Return [X, Y] of the center of cell containing provided text 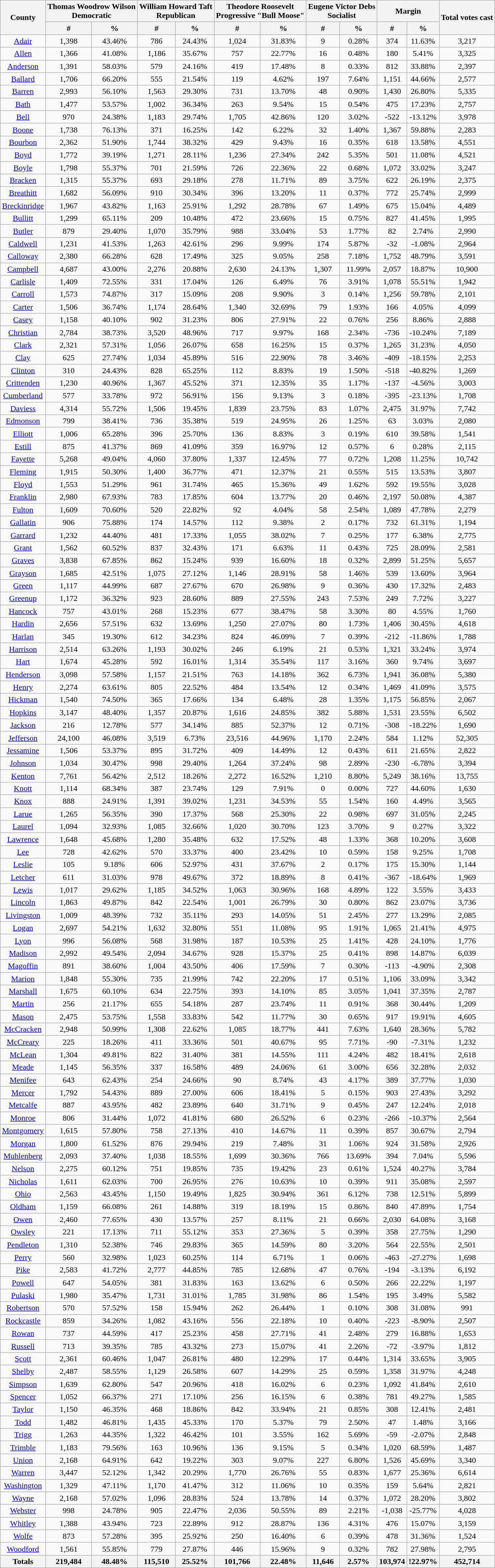
1,685 [69, 573]
46.42% [195, 1435]
Lawrence [23, 839]
6.80% [359, 1460]
419 [237, 66]
24.38% [114, 117]
14.57% [195, 522]
-230 [392, 763]
0.46% [359, 497]
Breathitt [23, 193]
Caldwell [23, 244]
-11.86% [423, 637]
3.70% [359, 827]
Breckinridge [23, 206]
622 [392, 180]
12.29% [283, 1359]
4,028 [467, 1511]
27.12% [195, 573]
25.36% [423, 1473]
31.40% [195, 1055]
114 [237, 1257]
2,899 [392, 560]
43.45% [114, 1194]
3,342 [467, 978]
1,674 [69, 662]
5.87% [359, 244]
Kenton [23, 776]
Clay [23, 358]
1,648 [69, 839]
2,775 [467, 535]
1,398 [69, 41]
5,335 [467, 92]
55.12% [195, 1232]
2,460 [69, 1219]
27.98% [423, 1549]
564 [392, 1245]
56.08% [114, 940]
781 [392, 1397]
1,209 [467, 1004]
83 [323, 408]
134 [237, 700]
9.43% [283, 142]
7.71% [359, 1042]
57.28% [114, 1536]
33.04% [283, 231]
3.91% [359, 282]
242 [323, 155]
33.88% [423, 66]
52.37% [283, 725]
209 [156, 218]
31.08% [423, 1308]
1,310 [69, 1245]
1,129 [156, 1371]
Hancock [23, 611]
1.25% [359, 421]
875 [69, 446]
5.69% [359, 1435]
1,096 [156, 1498]
2,067 [467, 700]
7.72% [423, 599]
48.39% [114, 915]
2,362 [69, 142]
612 [156, 637]
873 [69, 1536]
Thomas Woodrow WilsonDemocratic [91, 11]
1,290 [467, 1232]
3,325 [467, 54]
41.81% [195, 1118]
961 [156, 484]
3.49% [423, 1295]
Bell [23, 117]
14.55% [283, 1055]
16.97% [283, 446]
66.37% [114, 1397]
38.60% [114, 966]
1,307 [323, 269]
2,618 [467, 1055]
0.65% [359, 1017]
47.78% [423, 510]
15.24% [195, 560]
38.02% [283, 535]
55.30% [114, 978]
Hart [23, 662]
8.80% [359, 776]
3,028 [467, 484]
742 [237, 978]
1,340 [237, 307]
3,003 [467, 383]
1,482 [69, 1422]
1,256 [392, 294]
0.10% [359, 1308]
120 [323, 117]
5,899 [467, 1194]
33.65% [423, 1359]
991 [467, 1308]
1,540 [69, 700]
1.49% [359, 206]
390 [156, 814]
22.36% [283, 167]
22.89% [195, 1523]
9.07% [283, 1460]
90 [237, 1080]
-27.27% [423, 1257]
17.48% [283, 66]
Mason [23, 1017]
18.86% [195, 1410]
18.89% [283, 877]
911 [392, 1181]
11,646 [323, 1561]
56.91% [195, 396]
1,055 [237, 535]
43 [323, 1080]
675 [392, 206]
353 [237, 1232]
1,792 [69, 1093]
40.67% [283, 1042]
1,250 [237, 624]
31.01% [195, 1295]
-4.90% [423, 966]
9.97% [283, 332]
1,562 [69, 548]
65.25% [195, 371]
250 [237, 1536]
1,388 [69, 1523]
1,677 [392, 1473]
6.71% [283, 1257]
Laurel [23, 827]
13.58% [423, 142]
680 [237, 1118]
30.70% [283, 827]
310 [69, 371]
1,038 [156, 1156]
-18.64% [423, 877]
-10.24% [423, 332]
23.75% [283, 408]
39.35% [114, 1346]
5,596 [467, 1156]
-194 [392, 1270]
46.08% [114, 738]
26.79% [283, 903]
604 [237, 497]
358 [392, 1232]
-40.82% [423, 371]
1,967 [69, 206]
5.35% [359, 155]
Rockcastle [23, 1321]
6,614 [467, 1473]
52,305 [467, 738]
Spencer [23, 1397]
31.72% [195, 750]
6.38% [423, 535]
0.55% [359, 472]
0.57% [359, 446]
7.91% [283, 789]
1,469 [392, 687]
31.03% [114, 877]
411 [156, 1042]
101,766 [237, 1561]
13.70% [283, 92]
394 [392, 1156]
4,248 [467, 1371]
2.26% [359, 1346]
713 [69, 1346]
4,314 [69, 408]
45.68% [114, 839]
14.67% [283, 1131]
27.00% [195, 1093]
0.33% [359, 66]
33.94% [283, 1410]
85 [323, 991]
24.13% [283, 269]
542 [237, 1017]
263 [237, 104]
287 [237, 1004]
27.87% [195, 1549]
46.09% [283, 637]
382 [323, 712]
Carter [23, 307]
2.48% [359, 1333]
43.94% [114, 1523]
472 [237, 218]
27.74% [114, 358]
2.74% [423, 231]
101 [237, 1435]
Graves [23, 560]
12.35% [283, 383]
Harlan [23, 637]
1,839 [237, 408]
23.55% [423, 712]
5,268 [69, 459]
1,760 [467, 611]
Ohio [23, 1194]
840 [392, 1207]
3,098 [69, 674]
2,992 [69, 953]
2,926 [467, 1143]
3,520 [156, 332]
43.50% [195, 966]
Bourbon [23, 142]
197 [323, 79]
15.94% [195, 1308]
15.30% [423, 865]
1.62% [359, 484]
3,433 [467, 890]
McLean [23, 1055]
Hickman [23, 700]
1,400 [156, 472]
7,189 [467, 332]
1.73% [359, 624]
19.30% [114, 637]
74.50% [114, 700]
395 [156, 1536]
2,999 [467, 193]
Harrison [23, 649]
33.37% [195, 852]
41.72% [114, 1270]
876 [156, 1143]
68.59% [423, 1447]
16.88% [423, 1333]
1,561 [69, 1549]
65.11% [114, 218]
0.25% [359, 535]
McCreary [23, 1042]
489 [237, 1067]
1,299 [69, 218]
725 [392, 548]
Calloway [23, 256]
303 [237, 1460]
895 [156, 750]
63.26% [114, 649]
13.53% [423, 472]
0.38% [359, 1397]
3,519 [156, 738]
0 [323, 789]
1,563 [156, 92]
Powell [23, 1283]
19.91% [423, 1017]
53.75% [114, 1017]
331 [156, 282]
1,915 [69, 472]
43.00% [114, 269]
1,738 [69, 130]
25.92% [195, 1536]
3,838 [69, 560]
12.45% [283, 459]
28.78% [283, 206]
36.74% [114, 307]
Woodford [23, 1549]
1.06% [359, 1143]
16.40% [283, 1536]
38.32% [195, 142]
2,630 [237, 269]
187 [237, 940]
38.16% [423, 776]
5.64% [423, 1485]
700 [156, 1181]
56.09% [114, 193]
1,075 [156, 573]
2,564 [467, 1118]
58.03% [114, 66]
9.99% [283, 244]
4.55% [423, 611]
21.51% [195, 674]
67 [323, 206]
59.78% [423, 294]
431 [237, 865]
3,322 [467, 827]
22.90% [283, 358]
44.96% [283, 738]
1,609 [69, 510]
11.25% [423, 459]
12.37% [283, 472]
0.06% [359, 1257]
1.77% [359, 231]
727 [392, 789]
1,264 [237, 763]
31.58% [423, 1143]
Grayson [23, 573]
35.47% [114, 1295]
17.52% [283, 839]
1,640 [392, 1029]
2,093 [69, 1156]
18 [323, 560]
26.80% [423, 92]
58.55% [114, 1371]
28.91% [283, 573]
3,697 [467, 662]
30.02% [195, 649]
0.86% [359, 1207]
359 [237, 446]
25.74% [423, 193]
Magoffin [23, 966]
Boyle [23, 167]
3,905 [467, 1359]
5,782 [467, 1029]
67.85% [114, 560]
1,785 [237, 1295]
556 [237, 1321]
828 [156, 371]
2,080 [467, 421]
1,358 [392, 1371]
Bath [23, 104]
484 [237, 687]
677 [237, 611]
-7.31% [423, 1042]
28.36% [423, 1029]
29.94% [195, 1143]
1,744 [156, 142]
40.96% [114, 383]
60.12% [114, 1169]
22.54% [195, 903]
52.38% [114, 1245]
18.87% [423, 269]
18.19% [283, 1207]
27.67% [195, 586]
1,230 [69, 383]
1,772 [69, 155]
9.05% [283, 256]
20.88% [195, 269]
1,193 [156, 649]
446 [237, 1549]
910 [156, 193]
3.20% [359, 1245]
54.18% [195, 1004]
1,731 [156, 1295]
869 [156, 446]
42.62% [114, 852]
32.80% [195, 928]
Daviess [23, 408]
917 [392, 1017]
66.28% [114, 256]
53.37% [114, 750]
374 [392, 41]
35.67% [195, 54]
Franklin [23, 497]
18.55% [195, 1156]
0.44% [359, 1359]
723 [156, 1523]
56.10% [114, 92]
1,558 [156, 1017]
2.89% [359, 763]
4,975 [467, 928]
24.85% [283, 712]
628 [156, 256]
428 [392, 940]
Todd [23, 1422]
254 [156, 1080]
2,272 [237, 776]
4.05% [423, 307]
319 [237, 1207]
2,964 [467, 244]
63 [392, 421]
738 [392, 1194]
46.81% [114, 1422]
1,006 [69, 434]
34.67% [195, 953]
0.75% [359, 218]
105 [69, 865]
Greenup [23, 599]
22.22% [423, 1283]
3,168 [467, 1219]
7.53% [359, 599]
1,280 [156, 839]
3,974 [467, 649]
879 [69, 231]
70.60% [114, 510]
17.33% [195, 535]
4,605 [467, 1017]
13.60% [423, 573]
27.13% [195, 1131]
37.24% [283, 763]
1,172 [69, 599]
Jessamine [23, 750]
-2.07% [423, 1435]
362 [323, 674]
19.45% [195, 408]
67.93% [114, 497]
-4.56% [423, 383]
1.35% [359, 700]
6.22% [283, 130]
0.36% [359, 586]
40.10% [114, 320]
Jefferson [23, 738]
72.55% [114, 282]
33.36% [195, 1042]
32.93% [114, 827]
579 [156, 66]
697 [392, 814]
17.85% [195, 497]
2.24% [359, 738]
Carroll [23, 294]
0.27% [423, 827]
1,174 [156, 307]
41.37% [114, 446]
50.55% [283, 1511]
35.38% [195, 421]
8.74% [283, 1080]
751 [156, 1169]
-522 [392, 117]
25.70% [195, 434]
3.00% [359, 1067]
20.29% [195, 1473]
1,682 [69, 193]
1,070 [156, 231]
Wayne [23, 1498]
57.31% [114, 345]
885 [237, 725]
225 [69, 1042]
1,063 [237, 890]
799 [69, 421]
30.96% [283, 890]
772 [392, 193]
0.72% [359, 459]
1,639 [69, 1384]
7.18% [359, 256]
4,521 [467, 155]
0.98% [359, 814]
261 [156, 1207]
1,002 [156, 104]
-308 [392, 725]
2,030 [392, 1219]
34.52% [195, 890]
26.95% [195, 1181]
7.48% [283, 1143]
406 [237, 966]
24.66% [195, 1080]
539 [392, 573]
458 [237, 1333]
22.75% [195, 991]
115,510 [156, 1561]
3,784 [467, 1169]
32.28% [423, 1067]
1,114 [69, 789]
Lincoln [23, 903]
0.30% [359, 966]
0.48% [359, 54]
27.43% [423, 1093]
19.49% [195, 1194]
1.41% [359, 940]
2,245 [467, 814]
77.65% [114, 1219]
Garrard [23, 535]
22.47% [195, 1511]
53 [323, 231]
1,541 [467, 434]
2,487 [69, 1371]
1,776 [467, 940]
13,755 [467, 776]
52.12% [114, 1473]
17.13% [114, 1232]
547 [156, 1384]
1,337 [237, 459]
3,147 [69, 712]
Boone [23, 130]
1,197 [467, 1283]
Owsley [23, 1232]
268 [156, 611]
766 [323, 1156]
4.17% [359, 1080]
12.24% [423, 1105]
928 [237, 953]
180 [392, 54]
2,577 [467, 79]
38.47% [283, 611]
640 [237, 1105]
906 [69, 522]
19.42% [283, 1169]
3,802 [467, 1498]
1,980 [69, 1295]
11.63% [423, 41]
48.96% [195, 332]
2,279 [467, 510]
-90 [392, 1042]
41.84% [423, 1384]
195 [392, 1295]
3.05% [359, 991]
1,611 [69, 1181]
43.01% [114, 611]
34.14% [195, 725]
1,705 [237, 117]
1,030 [467, 1080]
54.05% [114, 1283]
65.28% [114, 434]
27.75% [423, 1232]
36.34% [195, 104]
1,001 [237, 903]
468 [156, 1410]
221 [69, 1232]
246 [237, 649]
41.45% [423, 218]
1,788 [467, 637]
Eugene Victor DebsSocialist [342, 11]
76.13% [114, 130]
1,653 [467, 1333]
33.24% [423, 649]
29.83% [195, 1245]
28.60% [195, 599]
1,329 [69, 1485]
891 [69, 966]
10.48% [195, 218]
Taylor [23, 1410]
Meade [23, 1067]
736 [156, 421]
76 [323, 282]
41.47% [195, 1485]
10,900 [467, 269]
5,582 [467, 1295]
923 [156, 599]
258 [323, 256]
387 [156, 789]
Scott [23, 1359]
471 [237, 472]
409 [237, 750]
2,036 [237, 1511]
1,812 [467, 1346]
Owen [23, 1219]
34.23% [195, 637]
17.10% [195, 1397]
11.06% [283, 1485]
9.90% [283, 294]
37.80% [195, 459]
28.11% [195, 155]
1,144 [467, 865]
33.02% [423, 167]
Jackson [23, 725]
15.36% [283, 484]
Whitley [23, 1523]
1,004 [156, 966]
29.30% [195, 92]
28.87% [283, 1523]
912 [237, 1523]
Henderson [23, 674]
763 [237, 674]
47.11% [114, 1485]
43.16% [195, 1321]
216 [69, 725]
10.53% [283, 940]
Total votes cast [467, 17]
-10.37% [423, 1118]
59.88% [423, 130]
2,197 [392, 497]
28.09% [423, 548]
4,551 [467, 142]
1,632 [156, 928]
39.58% [423, 434]
9.25% [423, 852]
31.71% [283, 1105]
Monroe [23, 1118]
610 [392, 434]
2,821 [467, 1485]
3,447 [69, 1473]
45.89% [195, 358]
-409 [392, 358]
Anderson [23, 66]
257 [237, 1219]
61 [323, 1067]
-736 [392, 332]
25.23% [195, 1333]
1,210 [323, 776]
0.53% [359, 649]
273 [237, 1346]
Campbell [23, 269]
Clark [23, 345]
9.18% [114, 865]
1,024 [237, 41]
177 [392, 535]
-1,038 [392, 1511]
1,942 [467, 282]
1,752 [392, 256]
2,990 [467, 231]
6.19% [283, 649]
3,159 [467, 1523]
21.99% [195, 978]
2,380 [69, 256]
555 [156, 79]
2,822 [467, 750]
Russell [23, 1346]
1,706 [69, 79]
2,032 [467, 1067]
1.07% [359, 408]
19.55% [423, 484]
24.78% [114, 1511]
262 [237, 1308]
3,227 [467, 599]
14.05% [283, 915]
219,484 [69, 1561]
317 [156, 294]
279 [392, 1333]
560 [69, 1257]
2,980 [69, 497]
50.99% [114, 1029]
122 [392, 890]
35.11% [195, 915]
Muhlenberg [23, 1156]
4.62% [283, 79]
35 [323, 383]
57.02% [114, 1498]
Pulaski [23, 1295]
21.59% [195, 167]
3,575 [467, 687]
266 [392, 1283]
142 [237, 130]
2,361 [69, 1359]
Totals [23, 1561]
16.58% [195, 1067]
Knott [23, 789]
480 [237, 1359]
0.14% [359, 294]
1,615 [69, 1131]
31 [323, 1143]
-212 [392, 637]
293 [237, 915]
1,321 [392, 649]
Trimble [23, 1447]
23 [323, 1169]
1,553 [69, 484]
837 [156, 548]
417 [156, 1333]
Mercer [23, 1093]
3,217 [467, 41]
Logan [23, 928]
15.96% [283, 1549]
44.66% [423, 79]
45.69% [423, 1460]
2,018 [467, 1105]
429 [237, 142]
Johnson [23, 763]
4.89% [359, 890]
243 [323, 599]
15.23% [195, 611]
1,322 [156, 1435]
2.50% [359, 1422]
3.30% [359, 611]
1,186 [156, 54]
2.34% [359, 332]
1,304 [69, 1055]
54.43% [114, 1093]
Fleming [23, 472]
728 [69, 852]
277 [392, 915]
6,502 [467, 712]
337 [156, 1067]
36.32% [114, 599]
23.89% [195, 1105]
51 [323, 915]
219 [237, 1143]
21.41% [423, 928]
812 [392, 66]
31.36% [423, 1536]
2,481 [467, 1410]
24.16% [195, 66]
74.87% [114, 294]
2,888 [467, 320]
3,292 [467, 1093]
12.68% [283, 1270]
618 [392, 142]
32.66% [195, 827]
27.36% [283, 1232]
-18.15% [423, 358]
758 [156, 1131]
1,435 [156, 1422]
Wolfe [23, 1536]
15.37% [283, 953]
783 [156, 497]
898 [392, 953]
6,192 [467, 1270]
0.54% [359, 104]
8.11% [283, 1219]
1,770 [237, 1473]
Warren [23, 1473]
3,394 [467, 763]
-518 [392, 371]
13.77% [283, 497]
44.99% [114, 586]
-18.22% [423, 725]
13.78% [283, 1498]
1,573 [69, 294]
2,697 [69, 928]
62.03% [114, 1181]
Robertson [23, 1308]
32.69% [283, 307]
Marion [23, 978]
1,047 [156, 1359]
1,017 [69, 890]
34.26% [114, 1321]
25.91% [195, 206]
62.43% [114, 1080]
61.52% [114, 1143]
30.36% [283, 1156]
3,591 [467, 256]
49.27% [423, 1397]
98 [323, 763]
4,687 [69, 269]
33.83% [195, 1017]
2,993 [69, 92]
Morgan [23, 1143]
-395 [392, 396]
Menifee [23, 1080]
7.63% [359, 1029]
Washington [23, 1485]
4.04% [283, 510]
2,794 [467, 1131]
42.86% [283, 117]
26.58% [195, 1371]
2.21% [359, 1511]
47.89% [423, 1207]
2,795 [467, 1549]
Perry [23, 1257]
Metcalfe [23, 1105]
16.02% [283, 1384]
Madison [23, 953]
66.08% [114, 1207]
1,754 [467, 1207]
77 [323, 459]
7,742 [467, 408]
3,978 [467, 117]
779 [156, 1549]
418 [237, 1384]
1,995 [467, 218]
162 [323, 1435]
17.23% [423, 104]
2,275 [69, 1169]
345 [69, 637]
1,145 [69, 1067]
1,699 [237, 1156]
2,283 [467, 130]
687 [156, 586]
643 [69, 1080]
16.01% [195, 662]
Butler [23, 231]
1,526 [392, 1460]
827 [392, 218]
9.54% [283, 104]
1.12% [423, 738]
6,039 [467, 953]
33.78% [114, 396]
2,610 [467, 1384]
-6.78% [423, 763]
26.98% [283, 586]
13.57% [195, 1219]
1,157 [156, 674]
Union [23, 1460]
Lewis [23, 890]
1.50% [359, 371]
372 [237, 877]
4,050 [467, 345]
62.80% [114, 1384]
25.52% [195, 1561]
29.62% [114, 890]
34.53% [283, 801]
Elliott [23, 434]
2.54% [359, 510]
1,292 [237, 206]
0.90% [359, 92]
17.37% [195, 814]
642 [156, 1460]
66.20% [114, 79]
Allen [23, 54]
2,253 [467, 358]
31.74% [195, 484]
14.87% [423, 953]
711 [156, 1232]
29.18% [195, 180]
0.50% [359, 1283]
1.91% [359, 928]
Henry [23, 687]
64.91% [114, 1460]
20 [323, 497]
21.17% [114, 1004]
43.46% [114, 41]
903 [392, 1093]
2,563 [69, 1194]
14 [323, 1498]
0.80% [359, 903]
1,630 [467, 789]
Adair [23, 41]
0.18% [359, 396]
44.35% [114, 1435]
247 [392, 1105]
22.18% [283, 1321]
2,597 [467, 1181]
-72 [392, 1346]
Theodore RooseveltProgressive "Bull Moose" [260, 11]
Hopkins [23, 712]
478 [392, 1536]
25.30% [283, 814]
3,964 [467, 573]
0.68% [359, 167]
11.77% [283, 1017]
5.88% [359, 712]
16.60% [283, 560]
Simpson [23, 1384]
1,185 [156, 890]
43.95% [114, 1105]
481 [156, 535]
0.40% [359, 1321]
361 [323, 1194]
13.20% [283, 193]
3,166 [467, 1422]
24.91% [114, 801]
28.64% [195, 307]
30.94% [283, 1194]
126 [237, 282]
24.06% [283, 1067]
15.04% [423, 206]
46.35% [114, 1410]
978 [156, 877]
Montgomery [23, 1131]
75.88% [114, 522]
49.54% [114, 953]
26.44% [283, 1308]
30.34% [195, 193]
170 [237, 1422]
1,041 [392, 991]
78 [323, 358]
-463 [392, 1257]
22.48% [283, 1561]
Nelson [23, 1169]
Martin [23, 1004]
7.04% [423, 1156]
9.13% [283, 396]
28.20% [423, 1498]
1,848 [69, 978]
35.48% [195, 839]
9.38% [283, 522]
64.08% [423, 1219]
156 [237, 396]
276 [237, 1181]
19 [323, 371]
49.87% [114, 903]
2,057 [392, 269]
30.44% [423, 1004]
Barren [23, 92]
24.95% [283, 421]
0.00% [359, 789]
325 [237, 256]
30.67% [423, 1131]
786 [156, 41]
2,787 [467, 991]
51.29% [114, 484]
1,146 [237, 573]
-137 [392, 383]
17.66% [195, 700]
36.08% [423, 674]
Lee [23, 852]
1,236 [237, 155]
996 [69, 940]
1,825 [237, 1194]
6.48% [283, 700]
970 [69, 117]
11.71% [283, 180]
Shelby [23, 1371]
2,581 [467, 548]
0.45% [359, 1105]
3.02% [359, 117]
32.98% [114, 1257]
1,357 [156, 712]
1,094 [69, 827]
86 [323, 1295]
1,092 [392, 1384]
45.28% [114, 662]
35.08% [423, 1181]
805 [156, 687]
1,052 [69, 1397]
0.15% [359, 1093]
1,798 [69, 167]
13.29% [423, 915]
1,163 [156, 206]
28 [323, 700]
60.46% [114, 1359]
3,565 [467, 801]
27.71% [283, 1333]
160 [392, 801]
0.61% [359, 1169]
1,342 [156, 1473]
7.64% [359, 79]
4,099 [467, 307]
516 [237, 358]
48.79% [423, 256]
60.25% [195, 1257]
Christian [23, 332]
6.49% [283, 282]
360 [392, 662]
731 [237, 92]
452,714 [467, 1561]
1,271 [156, 155]
476 [392, 1523]
822 [156, 1055]
5,380 [467, 674]
1,065 [392, 928]
1,616 [237, 712]
296 [237, 244]
Lyon [23, 940]
1,941 [392, 674]
41.53% [114, 244]
2,115 [467, 446]
27.07% [283, 624]
584 [392, 738]
3.16% [359, 662]
400 [237, 852]
1,194 [467, 522]
5.37% [283, 1422]
51.25% [423, 560]
988 [237, 231]
60.52% [114, 548]
249 [392, 599]
1,151 [392, 79]
2,777 [156, 1270]
68.34% [114, 789]
44.59% [114, 1333]
625 [69, 358]
17.04% [195, 282]
0.51% [359, 978]
2,512 [156, 776]
4,387 [467, 497]
31.05% [423, 814]
McCracken [23, 1029]
39.02% [195, 801]
939 [237, 560]
63.61% [114, 687]
8.86% [423, 320]
634 [156, 991]
1,366 [69, 54]
1,078 [392, 282]
0.66% [359, 1219]
2,397 [467, 66]
902 [156, 320]
Edmonson [23, 421]
271 [156, 1397]
519 [237, 421]
Floyd [23, 484]
0.83% [359, 1473]
26.07% [195, 345]
14.29% [283, 1371]
2,583 [69, 1270]
1.33% [359, 839]
10.20% [423, 839]
1,175 [392, 700]
746 [156, 1245]
1,106 [392, 978]
888 [69, 801]
55.51% [423, 282]
0.85% [359, 1410]
79.56% [114, 1447]
2,757 [467, 104]
44.60% [423, 789]
Leslie [23, 865]
56.42% [114, 776]
2,308 [467, 966]
2,094 [156, 953]
49 [323, 484]
38.73% [114, 332]
55.72% [114, 408]
48.40% [114, 712]
23.07% [423, 903]
1,269 [467, 371]
Estill [23, 446]
12.51% [423, 1194]
50.08% [423, 497]
782 [392, 1549]
19.22% [195, 1460]
1,969 [467, 877]
40.27% [423, 1169]
11.99% [359, 269]
Rowan [23, 1333]
31.44% [114, 1118]
16.52% [283, 776]
7,761 [69, 776]
14.88% [195, 1207]
Crittenden [23, 383]
655 [156, 1004]
26.81% [195, 1359]
22.52% [195, 687]
30.47% [114, 763]
Grant [23, 548]
-3.13% [423, 1270]
51.90% [114, 142]
227 [323, 1460]
924 [392, 1143]
4.24% [359, 1055]
27.91% [283, 320]
12.78% [114, 725]
16.15% [283, 1397]
19.85% [195, 1169]
-3.97% [423, 1346]
17.59% [283, 966]
Knox [23, 801]
Pendleton [23, 1245]
-113 [392, 966]
103,974 [392, 1561]
Bracken [23, 180]
Casey [23, 320]
1,690 [467, 725]
Gallatin [23, 522]
726 [237, 167]
20.87% [195, 712]
4.49% [423, 801]
32 [323, 130]
1,800 [69, 1143]
County [23, 17]
3,247 [467, 167]
14.49% [283, 750]
475 [392, 104]
5.41% [423, 54]
175 [392, 865]
2,101 [467, 294]
38.41% [114, 421]
1,082 [156, 1321]
Pike [23, 1270]
393 [237, 991]
9.15% [283, 1447]
60.10% [114, 991]
45.33% [195, 1422]
465 [237, 484]
1,430 [392, 92]
24.10% [423, 940]
2,848 [467, 1435]
656 [392, 1067]
1,863 [69, 903]
Marshall [23, 991]
44.40% [114, 535]
4.31% [359, 1523]
42.51% [114, 573]
1,585 [467, 1397]
441 [323, 1029]
57.52% [114, 1308]
129 [237, 789]
701 [156, 167]
23,516 [237, 738]
45.52% [195, 383]
3,807 [467, 472]
859 [69, 1321]
Fulton [23, 510]
6.12% [359, 1194]
4,060 [156, 459]
10,742 [467, 459]
0.91% [359, 1004]
37.67% [283, 865]
22.82% [195, 510]
26 [323, 421]
670 [237, 586]
29.74% [195, 117]
-266 [392, 1118]
1,159 [69, 1207]
44.85% [195, 1270]
26.52% [283, 1118]
Green [23, 586]
2,321 [69, 345]
551 [237, 928]
22.55% [423, 1245]
50.30% [114, 472]
Letcher [23, 877]
1,089 [392, 510]
1,406 [392, 624]
37.35% [423, 991]
Ballard [23, 79]
1,531 [392, 712]
2,085 [467, 915]
208 [237, 294]
27.34% [283, 155]
1,698 [467, 1257]
972 [156, 396]
57.80% [114, 1131]
1,208 [392, 459]
17.49% [195, 256]
2,514 [69, 649]
1,409 [69, 282]
Larue [23, 814]
9.74% [423, 662]
658 [237, 345]
26.19% [423, 180]
48.48% [114, 1561]
1.46% [359, 573]
3.03% [423, 421]
10.63% [283, 1181]
42.61% [195, 244]
26.76% [283, 1473]
Webster [23, 1511]
1,117 [69, 586]
-25.77% [423, 1511]
Oldham [23, 1207]
2,375 [467, 180]
-367 [392, 877]
647 [69, 1283]
4,618 [467, 624]
Bullitt [23, 218]
-8.90% [423, 1321]
159 [392, 1485]
13.54% [283, 687]
52.97% [195, 865]
36.77% [195, 472]
20.96% [195, 1384]
24,100 [69, 738]
39.19% [114, 155]
123 [323, 827]
-23.13% [423, 396]
1,675 [69, 991]
-223 [392, 1321]
-32 [392, 244]
5,657 [467, 560]
Nicholas [23, 1181]
117 [323, 662]
4,489 [467, 206]
23.66% [283, 218]
717 [237, 332]
524 [237, 1498]
!22.97% [423, 1561]
55.85% [114, 1549]
Livingston [23, 915]
887 [69, 1105]
35.54% [283, 662]
1,308 [156, 1029]
3,736 [467, 903]
2,948 [69, 1029]
28.83% [195, 1498]
22.77% [283, 54]
56.85% [423, 700]
23.42% [283, 852]
35.79% [195, 231]
905 [156, 1511]
54.21% [114, 928]
Fayette [23, 459]
37.40% [114, 1156]
49.81% [114, 1055]
1,315 [69, 180]
Carlisle [23, 282]
33.09% [423, 978]
14.10% [283, 991]
13.62% [283, 1283]
82 [392, 231]
61.31% [423, 522]
0.71% [359, 725]
Margin [408, 11]
Hardin [23, 624]
43.82% [114, 206]
0.19% [359, 434]
53.57% [114, 104]
2,656 [69, 624]
3,608 [467, 839]
3.75% [359, 180]
2.57% [359, 1561]
15.09% [195, 294]
6.63% [283, 548]
1,009 [69, 915]
119 [237, 79]
410 [237, 1131]
312 [237, 1485]
92 [237, 510]
3.46% [359, 358]
1.48% [423, 1422]
2,483 [467, 586]
1.93% [359, 307]
5,249 [392, 776]
171 [237, 548]
2,507 [467, 1321]
Trigg [23, 1435]
-13.12% [423, 117]
32.43% [195, 548]
1,056 [156, 345]
1,487 [467, 1447]
1,158 [69, 320]
166 [392, 307]
William Howard TaftRepublican [176, 11]
18.77% [283, 1029]
2.45% [359, 915]
857 [392, 1131]
12.41% [423, 1410]
57.51% [114, 624]
49.67% [195, 877]
2,501 [467, 1245]
17.32% [423, 586]
278 [237, 180]
389 [392, 1080]
3,340 [467, 1460]
21.54% [195, 79]
57.58% [114, 674]
520 [156, 510]
Boyd [23, 155]
607 [237, 1371]
49.04% [114, 459]
22.62% [195, 1029]
824 [237, 637]
27.55% [283, 599]
-59 [392, 1435]
Cumberland [23, 396]
41.08% [114, 54]
693 [156, 180]
21.65% [423, 750]
1,477 [69, 104]
22.20% [283, 978]
1.17% [359, 383]
2,276 [156, 269]
30.45% [423, 624]
14.18% [283, 674]
-1.08% [423, 244]
2,784 [69, 332]
43.32% [195, 1346]
515 [392, 472]
1.40% [359, 130]
Clinton [23, 371]
14.59% [283, 1245]
1,023 [156, 1257]
37.77% [423, 1080]
10.96% [195, 1447]
111 [323, 1055]
737 [69, 1333]
2,274 [69, 687]
